Extract the (x, y) coordinate from the center of the cell holding the provided text.  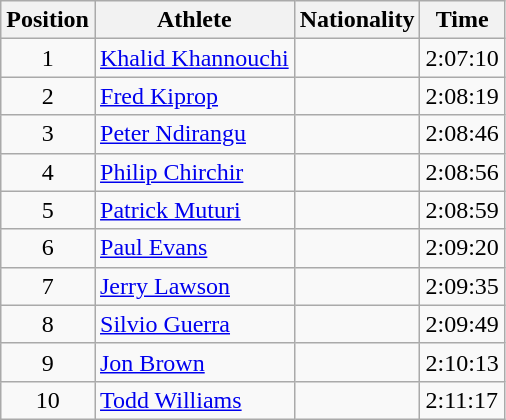
Patrick Muturi (194, 210)
Athlete (194, 20)
10 (48, 400)
2:09:49 (462, 324)
2:09:20 (462, 248)
Peter Ndirangu (194, 134)
1 (48, 58)
Jon Brown (194, 362)
2:08:19 (462, 96)
2:08:46 (462, 134)
Khalid Khannouchi (194, 58)
7 (48, 286)
9 (48, 362)
2:08:59 (462, 210)
4 (48, 172)
Time (462, 20)
Philip Chirchir (194, 172)
Position (48, 20)
Todd Williams (194, 400)
3 (48, 134)
Paul Evans (194, 248)
6 (48, 248)
Silvio Guerra (194, 324)
2:09:35 (462, 286)
8 (48, 324)
2:11:17 (462, 400)
Fred Kiprop (194, 96)
Nationality (357, 20)
2:07:10 (462, 58)
2:08:56 (462, 172)
5 (48, 210)
Jerry Lawson (194, 286)
2 (48, 96)
2:10:13 (462, 362)
